Return (x, y) of the center of cell containing provided text 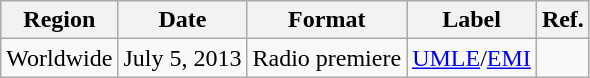
Region (60, 20)
Worldwide (60, 58)
Radio premiere (327, 58)
Format (327, 20)
Ref. (562, 20)
Date (182, 20)
UMLE/EMI (472, 58)
July 5, 2013 (182, 58)
Label (472, 20)
